Search for the cell housing the specified text and yield its (x, y) center coordinate. 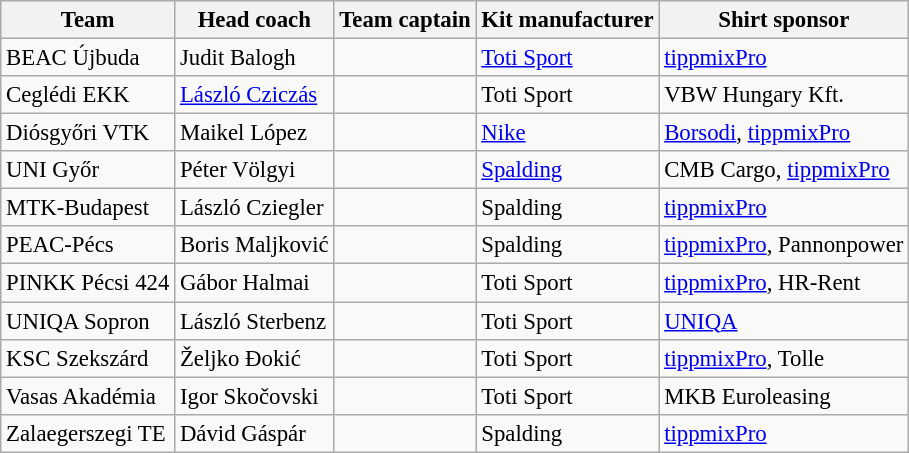
Shirt sponsor (784, 20)
tippmixPro, Pannonpower (784, 245)
Judit Balogh (254, 58)
PINKK Pécsi 424 (88, 283)
Diósgyőri VTK (88, 133)
UNIQA (784, 321)
BEAC Újbuda (88, 58)
László Sterbenz (254, 321)
Zalaegerszegi TE (88, 433)
Borsodi, tippmixPro (784, 133)
CMB Cargo, tippmixPro (784, 170)
Vasas Akadémia (88, 396)
Ceglédi EKK (88, 95)
Nike (568, 133)
MKB Euroleasing (784, 396)
Boris Maljković (254, 245)
tippmixPro, HR-Rent (784, 283)
Željko Đokić (254, 358)
Team captain (405, 20)
Maikel López (254, 133)
UNI Győr (88, 170)
Team (88, 20)
UNIQA Sopron (88, 321)
VBW Hungary Kft. (784, 95)
Péter Völgyi (254, 170)
László Cziegler (254, 208)
Gábor Halmai (254, 283)
Igor Skočovski (254, 396)
tippmixPro, Tolle (784, 358)
László Cziczás (254, 95)
Kit manufacturer (568, 20)
Head coach (254, 20)
PEAC-Pécs (88, 245)
Dávid Gáspár (254, 433)
MTK-Budapest (88, 208)
KSC Szekszárd (88, 358)
